Detect which cell encompasses the target text, then output its (x, y) center coordinate. 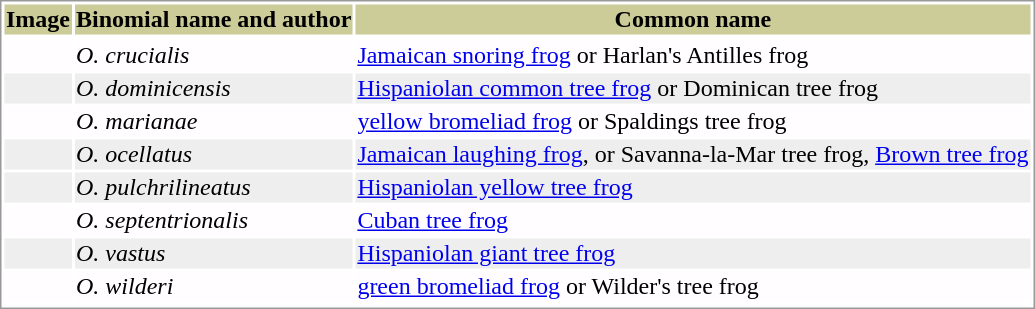
Binomial name and author (213, 19)
O. marianae (213, 121)
O. crucialis (213, 55)
Jamaican laughing frog, or Savanna-la-Mar tree frog, Brown tree frog (693, 155)
Hispaniolan common tree frog or Dominican tree frog (693, 89)
Hispaniolan giant tree frog (693, 253)
Jamaican snoring frog or Harlan's Antilles frog (693, 55)
O. ocellatus (213, 155)
green bromeliad frog or Wilder's tree frog (693, 287)
O. pulchrilineatus (213, 187)
O. septentrionalis (213, 221)
O. vastus (213, 253)
Common name (693, 19)
yellow bromeliad frog or Spaldings tree frog (693, 121)
Cuban tree frog (693, 221)
O. wilderi (213, 287)
Image (38, 19)
Hispaniolan yellow tree frog (693, 187)
O. dominicensis (213, 89)
